From the cell containing the given text, extract its center point as [x, y] coordinate. 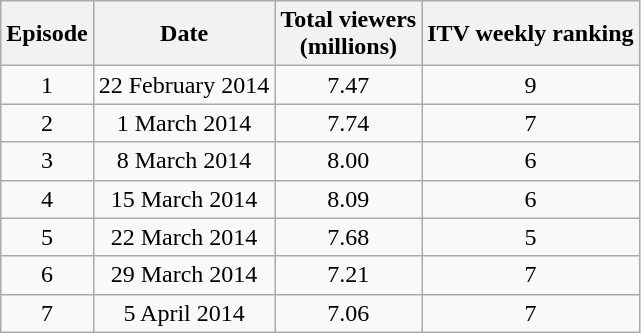
15 March 2014 [184, 199]
1 March 2014 [184, 123]
Episode [47, 34]
7.06 [348, 313]
7.74 [348, 123]
8 March 2014 [184, 161]
4 [47, 199]
22 February 2014 [184, 85]
22 March 2014 [184, 237]
ITV weekly ranking [530, 34]
Total viewers(millions) [348, 34]
7.21 [348, 275]
5 April 2014 [184, 313]
2 [47, 123]
7.47 [348, 85]
29 March 2014 [184, 275]
1 [47, 85]
9 [530, 85]
Date [184, 34]
8.00 [348, 161]
7.68 [348, 237]
3 [47, 161]
8.09 [348, 199]
